Pinpoint the cell where the given text exists, returning its (X, Y) midpoint coordinate. 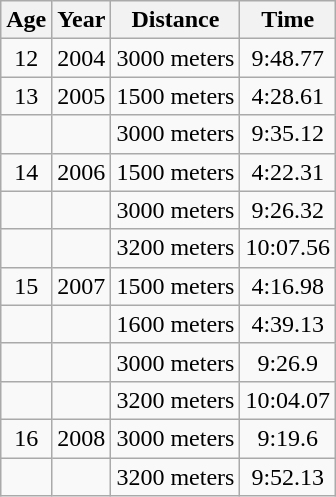
16 (26, 438)
1600 meters (176, 324)
2008 (82, 438)
14 (26, 172)
9:19.6 (288, 438)
2006 (82, 172)
4:39.13 (288, 324)
9:26.32 (288, 210)
10:04.07 (288, 400)
4:28.61 (288, 96)
Year (82, 20)
9:35.12 (288, 134)
15 (26, 286)
4:22.31 (288, 172)
9:48.77 (288, 58)
9:26.9 (288, 362)
10:07.56 (288, 248)
Time (288, 20)
Distance (176, 20)
2005 (82, 96)
9:52.13 (288, 477)
2004 (82, 58)
Age (26, 20)
13 (26, 96)
4:16.98 (288, 286)
12 (26, 58)
2007 (82, 286)
